Return [x, y] of the center of cell containing provided text 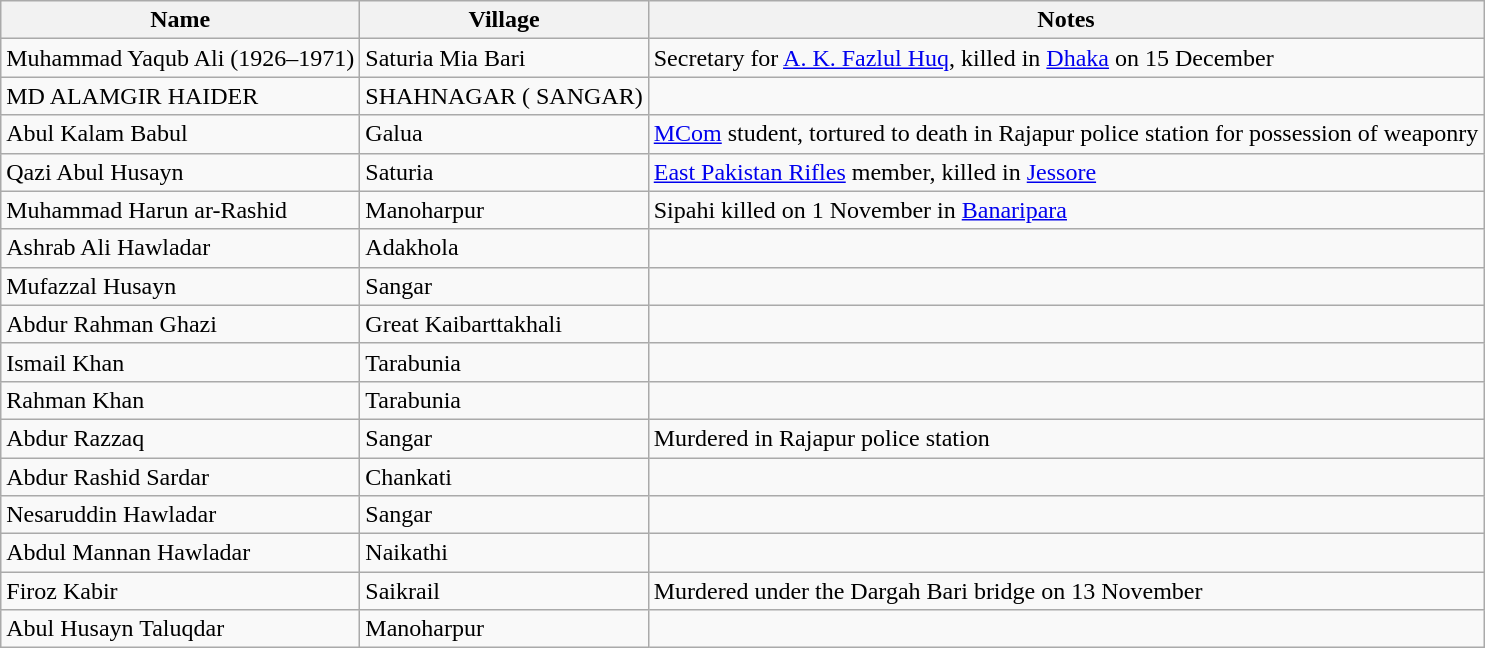
Notes [1066, 20]
Murdered in Rajapur police station [1066, 438]
Abdur Rahman Ghazi [180, 324]
Abdul Mannan Hawladar [180, 553]
Ashrab Ali Hawladar [180, 248]
Village [504, 20]
Galua [504, 134]
East Pakistan Rifles member, killed in Jessore [1066, 172]
Adakhola [504, 248]
Ismail Khan [180, 362]
Murdered under the Dargah Bari bridge on 13 November [1066, 591]
Qazi Abul Husayn [180, 172]
Rahman Khan [180, 400]
Saikrail [504, 591]
MD ALAMGIR HAIDER [180, 96]
Firoz Kabir [180, 591]
Muhammad Harun ar-Rashid [180, 210]
Muhammad Yaqub Ali (1926–1971) [180, 58]
Abul Kalam Babul [180, 134]
Abul Husayn Taluqdar [180, 629]
Naikathi [504, 553]
MCom student, tortured to death in Rajapur police station for possession of weaponry [1066, 134]
Secretary for A. K. Fazlul Huq, killed in Dhaka on 15 December [1066, 58]
SHAHNAGAR ( SANGAR) [504, 96]
Abdur Razzaq [180, 438]
Nesaruddin Hawladar [180, 515]
Great Kaibarttakhali [504, 324]
Abdur Rashid Sardar [180, 477]
Saturia [504, 172]
Saturia Mia Bari [504, 58]
Name [180, 20]
Chankati [504, 477]
Sipahi killed on 1 November in Banaripara [1066, 210]
Mufazzal Husayn [180, 286]
